Find where the given text appears and provide that cell's center as (X, Y) coordinate. 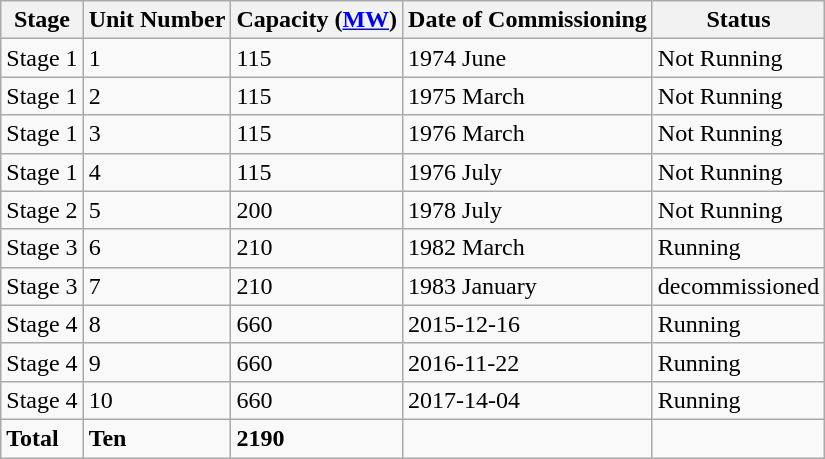
Total (42, 438)
Stage 2 (42, 210)
5 (157, 210)
1975 March (528, 96)
Ten (157, 438)
1974 June (528, 58)
decommissioned (738, 286)
4 (157, 172)
8 (157, 324)
1982 March (528, 248)
10 (157, 400)
2016-11-22 (528, 362)
3 (157, 134)
2190 (317, 438)
1 (157, 58)
2015-12-16 (528, 324)
Unit Number (157, 20)
Stage (42, 20)
200 (317, 210)
9 (157, 362)
1978 July (528, 210)
1983 January (528, 286)
1976 July (528, 172)
2017-14-04 (528, 400)
Capacity (MW) (317, 20)
Status (738, 20)
7 (157, 286)
6 (157, 248)
1976 March (528, 134)
Date of Commissioning (528, 20)
2 (157, 96)
